Output the (X, Y) coordinate of the center of the cell containing the given text.  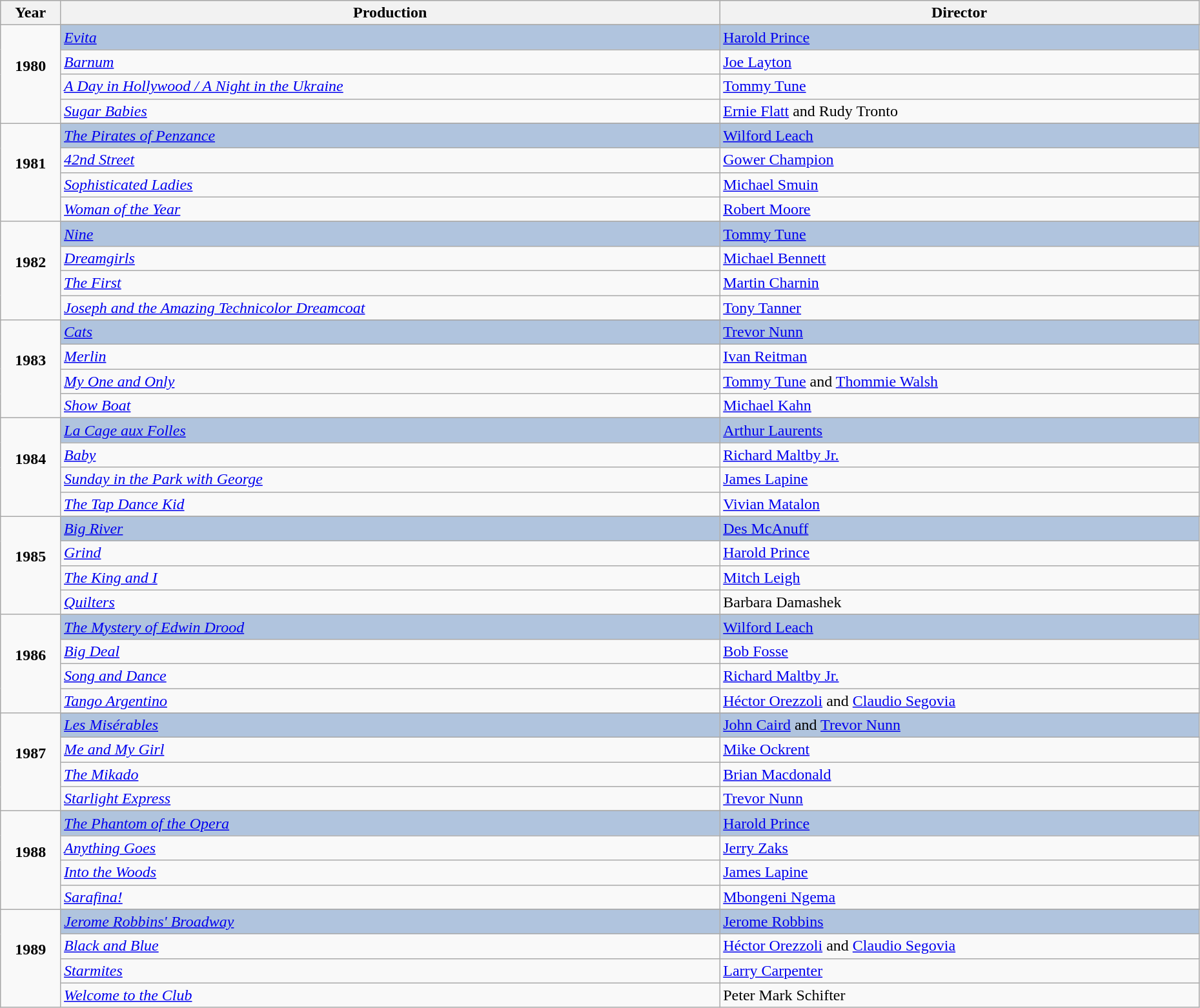
Welcome to the Club (390, 995)
Show Boat (390, 406)
Des McAnuff (959, 529)
Sophisticated Ladies (390, 185)
Mitch Leigh (959, 578)
Director (959, 13)
The First (390, 283)
Joe Layton (959, 62)
The King and I (390, 578)
Sugar Babies (390, 111)
Grind (390, 553)
Woman of the Year (390, 209)
Arthur Laurents (959, 430)
Song and Dance (390, 676)
My One and Only (390, 381)
Cats (390, 332)
Martin Charnin (959, 283)
Starlight Express (390, 799)
The Tap Dance Kid (390, 504)
1983 (31, 369)
Mike Ockrent (959, 750)
Jerome Robbins (959, 922)
1987 (31, 762)
Production (390, 13)
1981 (31, 172)
Robert Moore (959, 209)
1980 (31, 74)
Tommy Tune and Thommie Walsh (959, 381)
John Caird and Trevor Nunn (959, 725)
Larry Carpenter (959, 971)
Starmites (390, 971)
Baby (390, 455)
Into the Woods (390, 872)
Sarafina! (390, 897)
Michael Smuin (959, 185)
Barnum (390, 62)
The Phantom of the Opera (390, 823)
Merlin (390, 357)
Gower Champion (959, 160)
1986 (31, 663)
The Mikado (390, 774)
Me and My Girl (390, 750)
Ernie Flatt and Rudy Tronto (959, 111)
42nd Street (390, 160)
Big River (390, 529)
Vivian Matalon (959, 504)
Jerome Robbins' Broadway (390, 922)
Big Deal (390, 651)
The Mystery of Edwin Drood (390, 627)
A Day in Hollywood / A Night in the Ukraine (390, 86)
Les Misérables (390, 725)
Peter Mark Schifter (959, 995)
Year (31, 13)
Tango Argentino (390, 700)
Ivan Reitman (959, 357)
Jerry Zaks (959, 848)
Michael Bennett (959, 258)
1988 (31, 860)
Mbongeni Ngema (959, 897)
Joseph and the Amazing Technicolor Dreamcoat (390, 308)
Barbara Damashek (959, 602)
Anything Goes (390, 848)
Nine (390, 234)
Bob Fosse (959, 651)
1984 (31, 467)
1982 (31, 270)
Brian Macdonald (959, 774)
Dreamgirls (390, 258)
Quilters (390, 602)
Sunday in the Park with George (390, 479)
Michael Kahn (959, 406)
1989 (31, 958)
La Cage aux Folles (390, 430)
1985 (31, 565)
Black and Blue (390, 946)
Evita (390, 37)
The Pirates of Penzance (390, 136)
Tony Tanner (959, 308)
